Determine the [X, Y] coordinate at the center of the cell enclosing the given text.  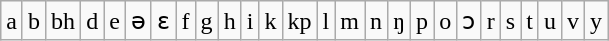
ɔ [470, 21]
r [490, 21]
n [376, 21]
h [230, 21]
v [574, 21]
m [350, 21]
ɛ [164, 21]
d [92, 21]
l [326, 21]
kp [300, 21]
g [206, 21]
k [270, 21]
s [510, 21]
f [186, 21]
u [550, 21]
ə [138, 21]
y [596, 21]
bh [64, 21]
ŋ [400, 21]
o [446, 21]
p [422, 21]
a [12, 21]
e [115, 21]
t [530, 21]
b [34, 21]
i [250, 21]
